Return [x, y] of the center of cell containing provided text 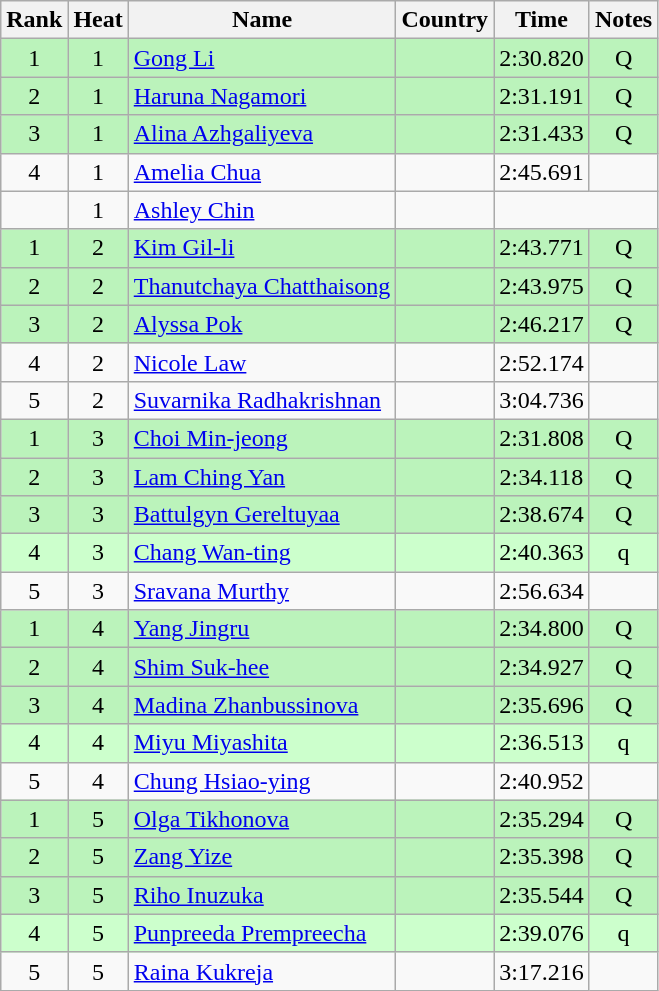
2:35.398 [542, 857]
2:43.975 [542, 286]
Rank [34, 20]
Punpreeda Prempreecha [262, 933]
Miyu Miyashita [262, 743]
2:52.174 [542, 362]
2:40.363 [542, 553]
Chang Wan-ting [262, 553]
Kim Gil-li [262, 248]
2:34.927 [542, 667]
2:38.674 [542, 515]
Chung Hsiao-ying [262, 781]
2:45.691 [542, 172]
Country [445, 20]
3:17.216 [542, 971]
Zang Yize [262, 857]
Time [542, 20]
Lam Ching Yan [262, 477]
2:35.294 [542, 819]
Yang Jingru [262, 629]
Thanutchaya Chatthaisong [262, 286]
2:46.217 [542, 324]
2:39.076 [542, 933]
Alyssa Pok [262, 324]
Olga Tikhonova [262, 819]
2:31.808 [542, 438]
Choi Min-jeong [262, 438]
2:31.191 [542, 96]
Raina Kukreja [262, 971]
3:04.736 [542, 400]
Battulgyn Gereltuyaa [262, 515]
2:36.513 [542, 743]
Name [262, 20]
Notes [623, 20]
2:43.771 [542, 248]
Haruna Nagamori [262, 96]
2:30.820 [542, 58]
Ashley Chin [262, 210]
2:31.433 [542, 134]
Suvarnika Radhakrishnan [262, 400]
Madina Zhanbussinova [262, 705]
Nicole Law [262, 362]
2:40.952 [542, 781]
Sravana Murthy [262, 591]
Amelia Chua [262, 172]
Gong Li [262, 58]
Alina Azhgaliyeva [262, 134]
2:35.696 [542, 705]
2:34.800 [542, 629]
Heat [98, 20]
2:34.118 [542, 477]
Shim Suk-hee [262, 667]
2:56.634 [542, 591]
2:35.544 [542, 895]
Riho Inuzuka [262, 895]
